Capture the cell that displays the provided text and extract its [x, y] central coordinate. 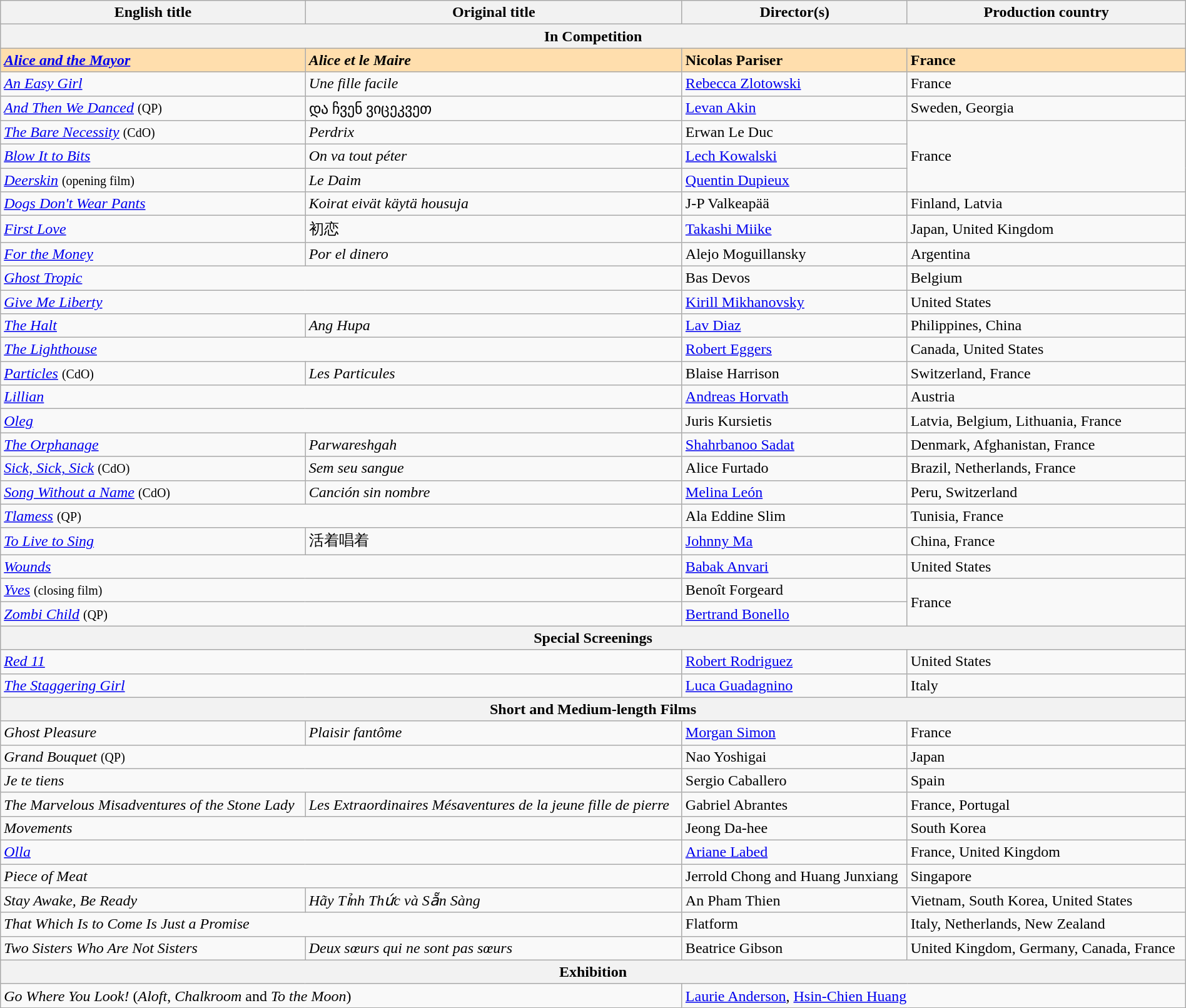
Short and Medium-length Films [593, 709]
Austria [1046, 397]
Exhibition [593, 972]
Tunisia, France [1046, 516]
Lav Diaz [794, 326]
Philippines, China [1046, 326]
J-P Valkeapää [794, 204]
Jeong Da-hee [794, 828]
English title [153, 13]
Plaisir fantôme [494, 733]
Sergio Caballero [794, 780]
Denmark, Afghanistan, France [1046, 445]
Gabriel Abrantes [794, 804]
Sem seu sangue [494, 468]
Ariane Labed [794, 852]
Deux sœurs qui ne sont pas sœurs [494, 948]
The Halt [153, 326]
The Staggering Girl [342, 685]
Une fille facile [494, 84]
Luca Guadagnino [794, 685]
The Marvelous Misadventures of the Stone Lady [153, 804]
Ang Hupa [494, 326]
Flatform [794, 924]
Zombi Child (QP) [342, 614]
Babak Anvari [794, 567]
South Korea [1046, 828]
Japan [1046, 757]
Italy, Netherlands, New Zealand [1046, 924]
Por el dinero [494, 254]
Dogs Don't Wear Pants [153, 204]
Blow It to Bits [153, 156]
Oleg [342, 421]
Finland, Latvia [1046, 204]
The Lighthouse [342, 350]
Blaise Harrison [794, 373]
Melina León [794, 492]
Belgium [1046, 278]
Jerrold Chong and Huang Junxiang [794, 876]
United Kingdom, Germany, Canada, France [1046, 948]
Les Particules [494, 373]
Peru, Switzerland [1046, 492]
Hãy Tỉnh Thức và Sẵn Sàng [494, 900]
Production country [1046, 13]
Bertrand Bonello [794, 614]
Lech Kowalski [794, 156]
Brazil, Netherlands, France [1046, 468]
Perdrix [494, 133]
In Competition [593, 36]
Erwan Le Duc [794, 133]
Robert Eggers [794, 350]
And Then We Danced (QP) [153, 108]
Italy [1046, 685]
That Which Is to Come Is Just a Promise [342, 924]
Laurie Anderson, Hsin-Chien Huang [933, 995]
Rebecca Zlotowski [794, 84]
Benoît Forgeard [794, 590]
Sick, Sick, Sick (CdO) [153, 468]
Canada, United States [1046, 350]
Song Without a Name (CdO) [153, 492]
Takashi Miike [794, 229]
Vietnam, South Korea, United States [1046, 900]
Argentina [1046, 254]
Nicolas Pariser [794, 60]
Spain [1046, 780]
Wounds [342, 567]
An Easy Girl [153, 84]
Je te tiens [342, 780]
初恋 [494, 229]
France, Portugal [1046, 804]
Yves (closing film) [342, 590]
China, France [1046, 542]
Deerskin (opening film) [153, 180]
On va tout péter [494, 156]
Ala Eddine Slim [794, 516]
Les Extraordinaires Mésaventures de la jeune fille de pierre [494, 804]
Piece of Meat [342, 876]
The Bare Necessity (CdO) [153, 133]
Morgan Simon [794, 733]
Sweden, Georgia [1046, 108]
For the Money [153, 254]
Shahrbanoo Sadat [794, 445]
Ghost Pleasure [153, 733]
Beatrice Gibson [794, 948]
Particles (CdO) [153, 373]
Andreas Horvath [794, 397]
Latvia, Belgium, Lithuania, France [1046, 421]
Original title [494, 13]
Canción sin nombre [494, 492]
France, United Kingdom [1046, 852]
Movements [342, 828]
An Pham Thien [794, 900]
Special Screenings [593, 638]
Levan Akin [794, 108]
Director(s) [794, 13]
Olla [342, 852]
Juris Kursietis [794, 421]
Give Me Liberty [342, 302]
First Love [153, 229]
Le Daim [494, 180]
Robert Rodriguez [794, 662]
Switzerland, France [1046, 373]
Alejo Moguillansky [794, 254]
Alice and the Mayor [153, 60]
Alice Furtado [794, 468]
To Live to Sing [153, 542]
Two Sisters Who Are Not Sisters [153, 948]
Nao Yoshigai [794, 757]
Quentin Dupieux [794, 180]
Johnny Ma [794, 542]
Lillian [342, 397]
Stay Awake, Be Ready [153, 900]
Bas Devos [794, 278]
Kirill Mikhanovsky [794, 302]
Grand Bouquet (QP) [342, 757]
Japan, United Kingdom [1046, 229]
Alice et le Maire [494, 60]
და ჩვენ ვიცეკვეთ [494, 108]
The Orphanage [153, 445]
Koirat eivät käytä housuja [494, 204]
Singapore [1046, 876]
Tlamess (QP) [342, 516]
Parwareshgah [494, 445]
Ghost Tropic [342, 278]
Go Where You Look! (Aloft, Chalkroom and To the Moon) [342, 995]
活着唱着 [494, 542]
Red 11 [342, 662]
